Scan for the cell matching the given text and deliver its (x, y) coordinate at center. 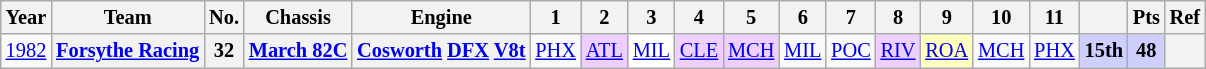
8 (898, 17)
1982 (26, 51)
Ref (1185, 17)
No. (224, 17)
Pts (1146, 17)
48 (1146, 51)
9 (946, 17)
32 (224, 51)
Chassis (298, 17)
Team (128, 17)
CLE (699, 51)
ROA (946, 51)
Cosworth DFX V8t (441, 51)
RIV (898, 51)
4 (699, 17)
7 (850, 17)
Engine (441, 17)
3 (652, 17)
2 (604, 17)
ATL (604, 51)
1 (555, 17)
March 82C (298, 51)
POC (850, 51)
10 (1001, 17)
15th (1104, 51)
5 (751, 17)
Year (26, 17)
Forsythe Racing (128, 51)
11 (1054, 17)
6 (802, 17)
